Pinpoint the cell where the given text exists, returning its [x, y] midpoint coordinate. 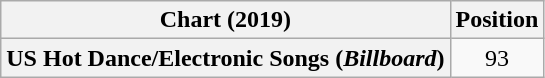
93 [497, 58]
Chart (2019) [226, 20]
Position [497, 20]
US Hot Dance/Electronic Songs (Billboard) [226, 58]
